Determine the [x, y] coordinate at the center of the cell enclosing the given text.  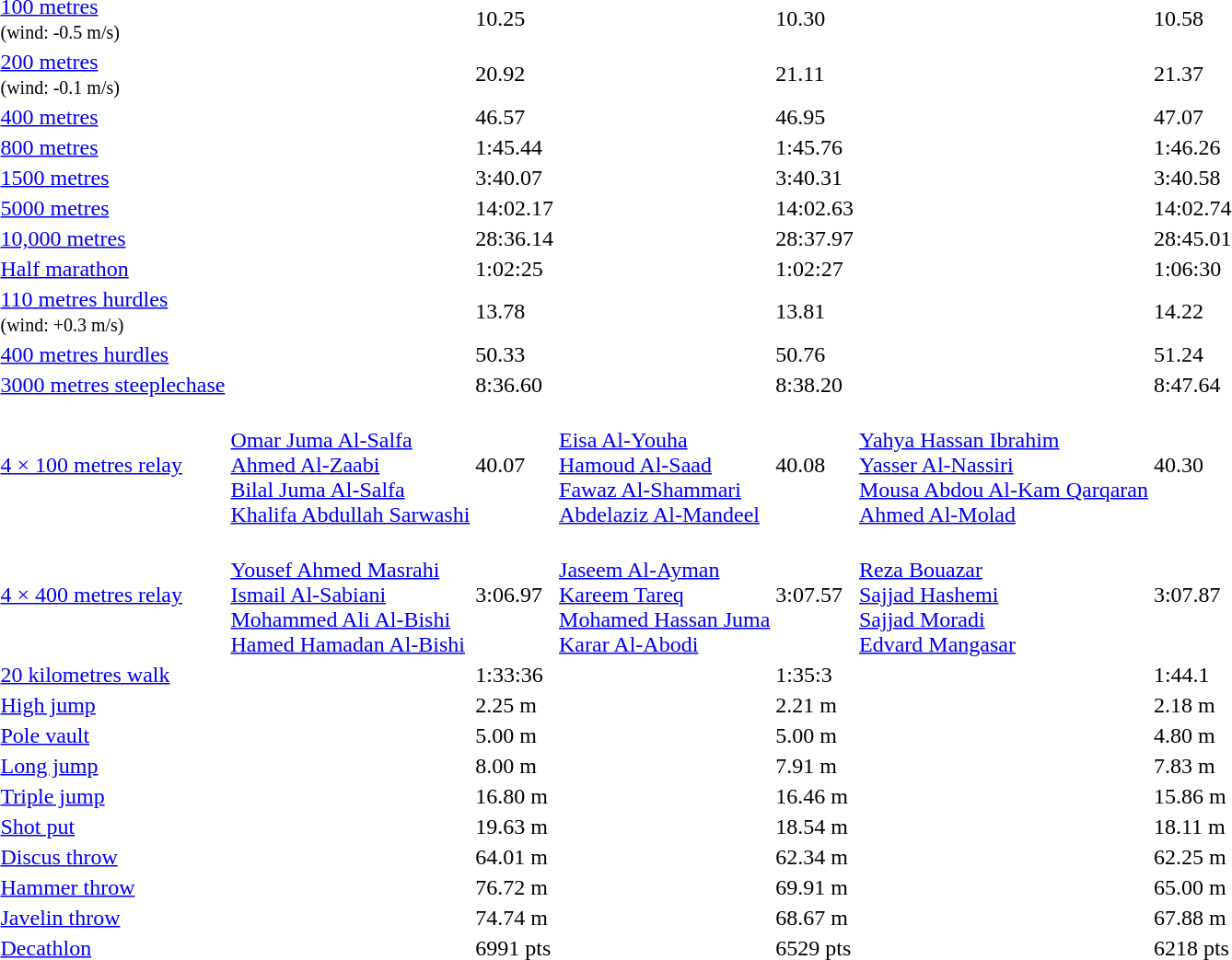
50.76 [815, 354]
8:36.60 [515, 385]
2.21 m [815, 705]
2.25 m [515, 705]
16.46 m [815, 796]
68.67 m [815, 918]
62.34 m [815, 857]
Omar Juma Al-SalfaAhmed Al-ZaabiBilal Juma Al-SalfaKhalifa Abdullah Sarwashi [350, 465]
18.54 m [815, 827]
64.01 m [515, 857]
46.95 [815, 117]
14:02.63 [815, 208]
46.57 [515, 117]
1:45.44 [515, 147]
40.07 [515, 465]
3:07.57 [815, 595]
1:35:3 [815, 675]
1:02:25 [515, 269]
28:36.14 [515, 238]
3:40.07 [515, 178]
13.78 [515, 311]
20.92 [515, 74]
Eisa Al-YouhaHamoud Al-SaadFawaz Al-ShammariAbdelaziz Al-Mandeel [665, 465]
16.80 m [515, 796]
Yousef Ahmed MasrahiIsmail Al-SabianiMohammed Ali Al-BishiHamed Hamadan Al-Bishi [350, 595]
40.08 [815, 465]
69.91 m [815, 887]
8:38.20 [815, 385]
1:45.76 [815, 147]
19.63 m [515, 827]
1:33:36 [515, 675]
7.91 m [815, 766]
74.74 m [515, 918]
13.81 [815, 311]
Yahya Hassan IbrahimYasser Al-NassiriMousa Abdou Al-Kam QarqaranAhmed Al-Molad [1004, 465]
28:37.97 [815, 238]
3:06.97 [515, 595]
8.00 m [515, 766]
14:02.17 [515, 208]
Reza BouazarSajjad HashemiSajjad MoradiEdvard Mangasar [1004, 595]
50.33 [515, 354]
21.11 [815, 74]
Jaseem Al-AymanKareem TareqMohamed Hassan JumaKarar Al-Abodi [665, 595]
1:02:27 [815, 269]
76.72 m [515, 887]
3:40.31 [815, 178]
